Output the (X, Y) coordinate of the center of the cell containing the given text.  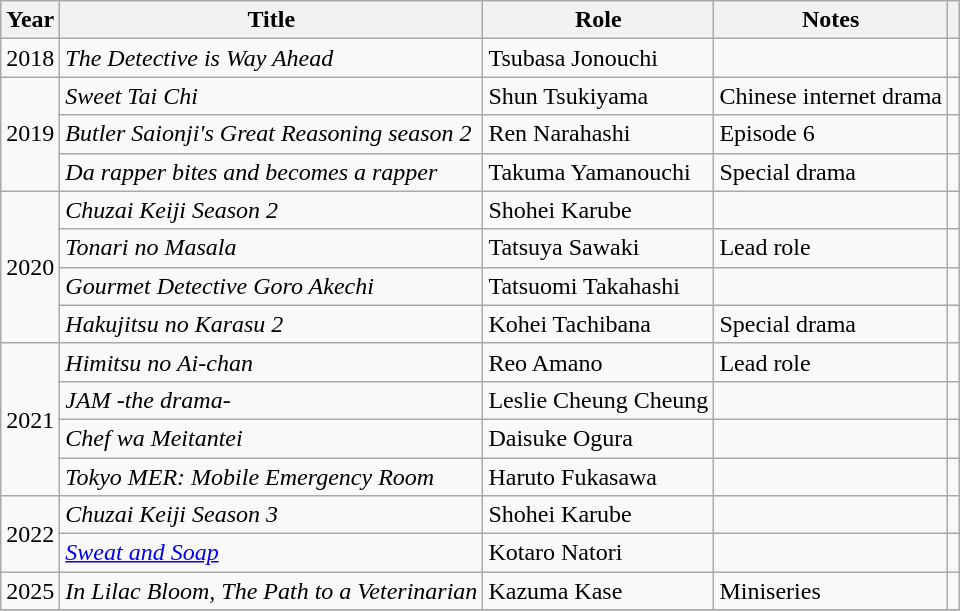
Butler Saionji's Great Reasoning season 2 (272, 134)
Sweat and Soap (272, 553)
JAM -the drama- (272, 400)
Chuzai Keiji Season 3 (272, 515)
Chef wa Meitantei (272, 438)
Tsubasa Jonouchi (598, 58)
Ren Narahashi (598, 134)
Miniseries (831, 591)
Chuzai Keiji Season 2 (272, 210)
Shun Tsukiyama (598, 96)
2020 (30, 267)
Sweet Tai Chi (272, 96)
Gourmet Detective Goro Akechi (272, 286)
Leslie Cheung Cheung (598, 400)
Kotaro Natori (598, 553)
Hakujitsu no Karasu 2 (272, 324)
Himitsu no Ai-chan (272, 362)
Takuma Yamanouchi (598, 172)
Episode 6 (831, 134)
Haruto Fukasawa (598, 477)
Da rapper bites and becomes a rapper (272, 172)
Year (30, 20)
In Lilac Bloom, The Path to a Veterinarian (272, 591)
Tokyo MER: Mobile Emergency Room (272, 477)
Tatsuomi Takahashi (598, 286)
The Detective is Way Ahead (272, 58)
Chinese internet drama (831, 96)
2019 (30, 134)
Kohei Tachibana (598, 324)
Daisuke Ogura (598, 438)
2021 (30, 419)
Tonari no Masala (272, 248)
Tatsuya Sawaki (598, 248)
Kazuma Kase (598, 591)
Role (598, 20)
Title (272, 20)
2018 (30, 58)
Reo Amano (598, 362)
2022 (30, 534)
Notes (831, 20)
2025 (30, 591)
